Return the [x, y] coordinate for the center point of the cell that contains the specified text.  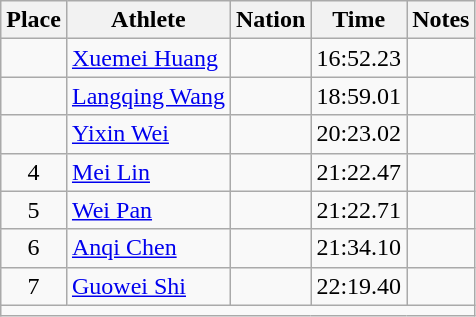
Mei Lin [148, 172]
Langqing Wang [148, 96]
6 [34, 248]
Time [359, 20]
4 [34, 172]
Athlete [148, 20]
Yixin Wei [148, 134]
21:22.47 [359, 172]
21:34.10 [359, 248]
Notes [441, 20]
Anqi Chen [148, 248]
16:52.23 [359, 58]
Nation [270, 20]
21:22.71 [359, 210]
5 [34, 210]
Xuemei Huang [148, 58]
Place [34, 20]
Wei Pan [148, 210]
Guowei Shi [148, 286]
22:19.40 [359, 286]
7 [34, 286]
20:23.02 [359, 134]
18:59.01 [359, 96]
